Extract the (x, y) coordinate from the center of the cell holding the provided text.  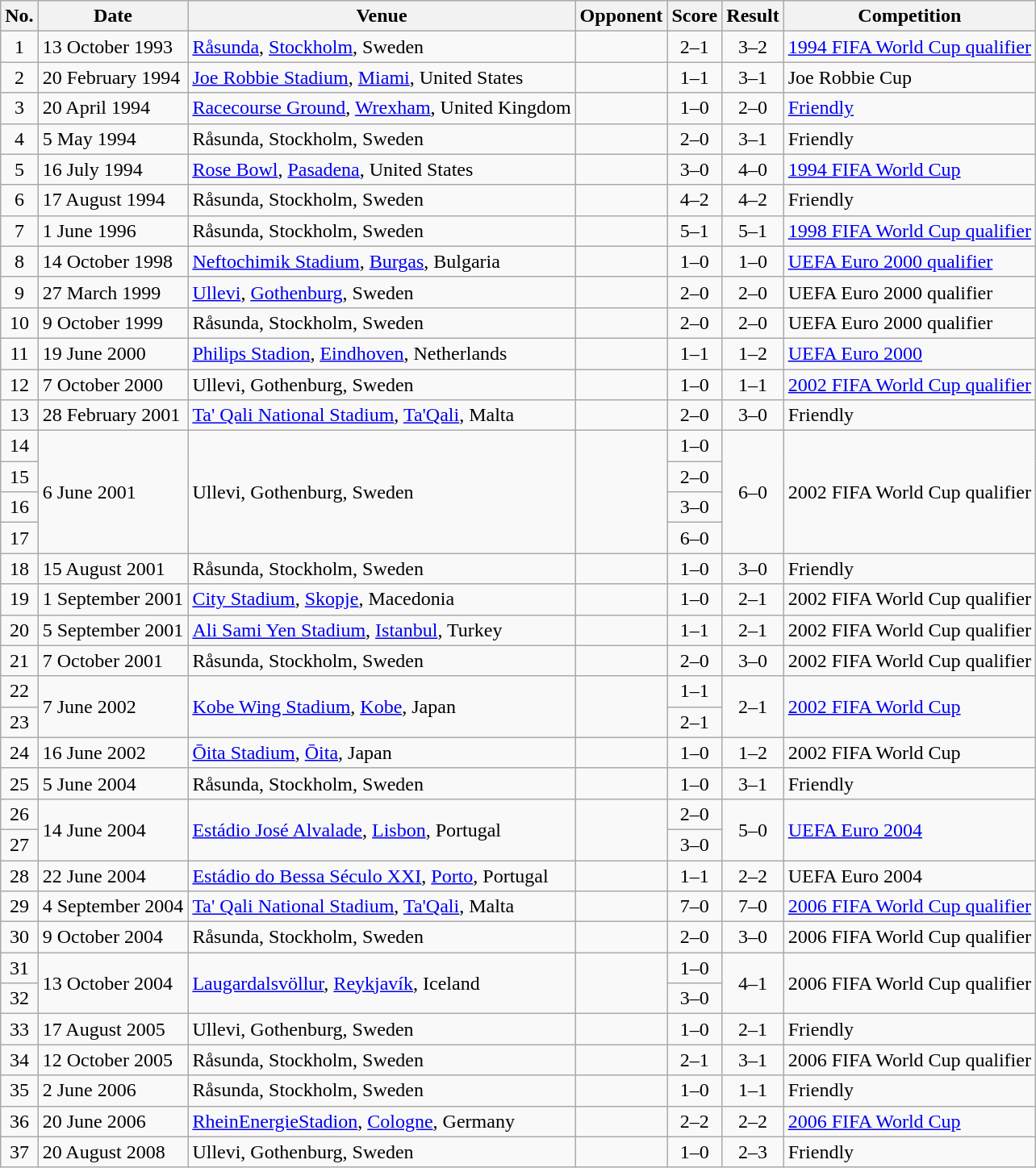
Kobe Wing Stadium, Kobe, Japan (382, 707)
19 (19, 599)
29 (19, 907)
4–0 (753, 169)
7 (19, 231)
Score (695, 16)
7 June 2002 (113, 707)
5–0 (753, 829)
No. (19, 16)
1 (19, 47)
Estádio José Alvalade, Lisbon, Portugal (382, 829)
1994 FIFA World Cup (909, 169)
Joe Robbie Cup (909, 77)
20 August 2008 (113, 1152)
1998 FIFA World Cup qualifier (909, 231)
16 July 1994 (113, 169)
Date (113, 16)
6 (19, 200)
11 (19, 353)
Neftochimik Stadium, Burgas, Bulgaria (382, 261)
Competition (909, 16)
5 September 2001 (113, 630)
9 (19, 292)
27 March 1999 (113, 292)
20 April 1994 (113, 108)
7 October 2001 (113, 661)
3–2 (753, 47)
36 (19, 1121)
22 (19, 691)
Laugardalsvöllur, Reykjavík, Iceland (382, 983)
9 October 2004 (113, 937)
Rose Bowl, Pasadena, United States (382, 169)
10 (19, 323)
20 June 2006 (113, 1121)
34 (19, 1060)
13 October 1993 (113, 47)
12 (19, 385)
17 August 2005 (113, 1029)
25 (19, 783)
14 October 1998 (113, 261)
Opponent (621, 16)
15 August 2001 (113, 569)
9 October 1999 (113, 323)
5 June 2004 (113, 783)
27 (19, 845)
14 June 2004 (113, 829)
7 October 2000 (113, 385)
30 (19, 937)
28 February 2001 (113, 415)
1 June 1996 (113, 231)
28 (19, 875)
13 October 2004 (113, 983)
2006 FIFA World Cup (909, 1121)
Ōita Stadium, Ōita, Japan (382, 753)
16 June 2002 (113, 753)
35 (19, 1091)
4–1 (753, 983)
3 (19, 108)
14 (19, 446)
RheinEnergieStadion, Cologne, Germany (382, 1121)
33 (19, 1029)
22 June 2004 (113, 875)
4 September 2004 (113, 907)
5 May 1994 (113, 139)
21 (19, 661)
20 (19, 630)
24 (19, 753)
UEFA Euro 2000 (909, 353)
8 (19, 261)
Result (753, 16)
2 (19, 77)
Venue (382, 16)
2–3 (753, 1152)
4 (19, 139)
37 (19, 1152)
Joe Robbie Stadium, Miami, United States (382, 77)
15 (19, 477)
2 June 2006 (113, 1091)
17 August 1994 (113, 200)
Philips Stadion, Eindhoven, Netherlands (382, 353)
32 (19, 999)
1994 FIFA World Cup qualifier (909, 47)
19 June 2000 (113, 353)
5 (19, 169)
16 (19, 507)
6 June 2001 (113, 492)
1 September 2001 (113, 599)
31 (19, 968)
12 October 2005 (113, 1060)
26 (19, 814)
17 (19, 538)
Estádio do Bessa Século XXI, Porto, Portugal (382, 875)
Ali Sami Yen Stadium, Istanbul, Turkey (382, 630)
City Stadium, Skopje, Macedonia (382, 599)
20 February 1994 (113, 77)
23 (19, 722)
Racecourse Ground, Wrexham, United Kingdom (382, 108)
18 (19, 569)
13 (19, 415)
